Locate the cell with the specified text and output its (x, y) center coordinate. 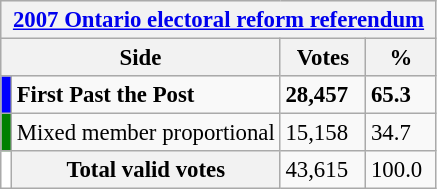
15,158 (323, 133)
2007 Ontario electoral reform referendum (219, 20)
65.3 (402, 95)
Side (140, 58)
43,615 (323, 170)
28,457 (323, 95)
Votes (323, 58)
% (402, 58)
Total valid votes (146, 170)
First Past the Post (146, 95)
Mixed member proportional (146, 133)
34.7 (402, 133)
100.0 (402, 170)
